Find where the given text appears and provide that cell's center as [X, Y] coordinate. 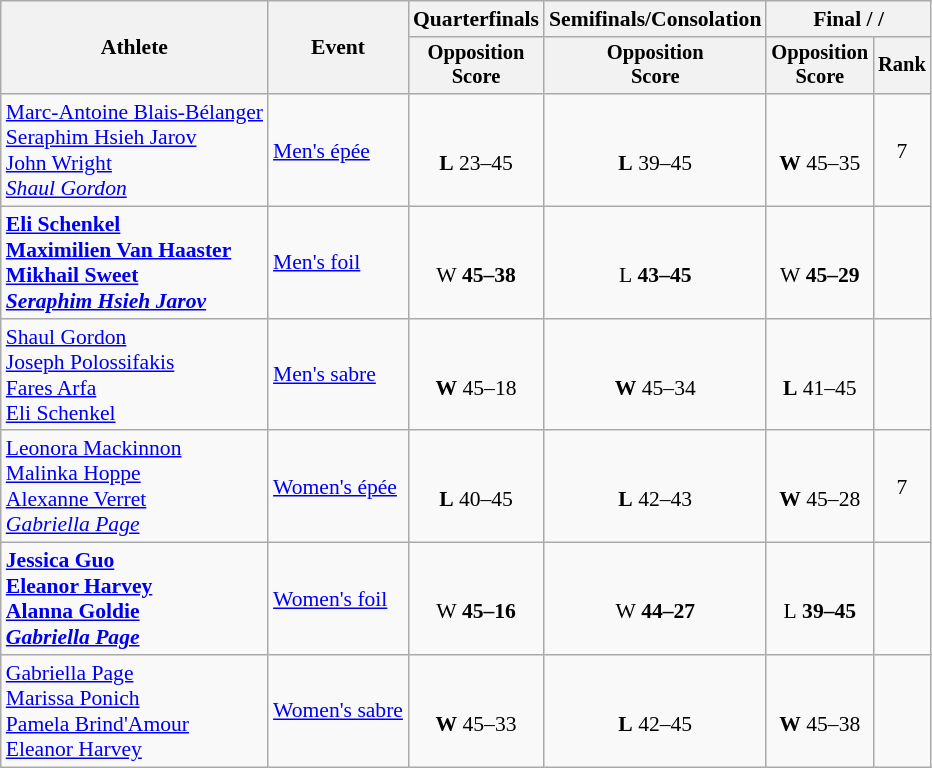
L 42–45 [655, 711]
W 45–33 [476, 711]
W 44–27 [655, 599]
Men's épée [338, 150]
Men's foil [338, 263]
Eli SchenkelMaximilien Van HaasterMikhail SweetSeraphim Hsieh Jarov [134, 263]
Women's épée [338, 487]
Semifinals/Consolation [655, 19]
L 43–45 [655, 263]
Jessica GuoEleanor HarveyAlanna GoldieGabriella Page [134, 599]
W 45–28 [820, 487]
Men's sabre [338, 375]
W 45–29 [820, 263]
Women's sabre [338, 711]
W 45–18 [476, 375]
Final / / [848, 19]
Gabriella PageMarissa PonichPamela Brind'AmourEleanor Harvey [134, 711]
Quarterfinals [476, 19]
Shaul GordonJoseph PolossifakisFares ArfaEli Schenkel [134, 375]
Event [338, 48]
L 41–45 [820, 375]
Athlete [134, 48]
L 42–43 [655, 487]
Women's foil [338, 599]
L 23–45 [476, 150]
Rank [902, 66]
W 45–35 [820, 150]
L 40–45 [476, 487]
W 45–16 [476, 599]
W 45–34 [655, 375]
Leonora MackinnonMalinka HoppeAlexanne VerretGabriella Page [134, 487]
Marc-Antoine Blais-BélangerSeraphim Hsieh JarovJohn WrightShaul Gordon [134, 150]
